From the cell containing the given text, extract its center point as [X, Y] coordinate. 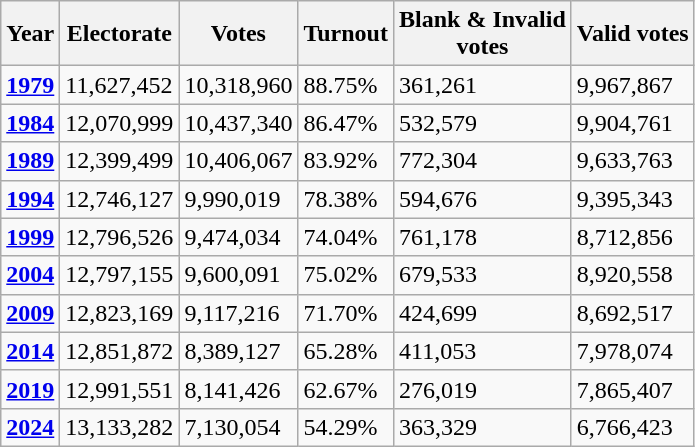
83.92% [346, 161]
54.29% [346, 427]
2009 [30, 313]
6,766,423 [632, 427]
Blank & Invalidvotes [482, 34]
594,676 [482, 199]
9,474,034 [238, 237]
12,746,127 [120, 199]
12,399,499 [120, 161]
12,070,999 [120, 123]
2014 [30, 351]
8,141,426 [238, 389]
9,117,216 [238, 313]
9,600,091 [238, 275]
12,823,169 [120, 313]
276,019 [482, 389]
363,329 [482, 427]
8,692,517 [632, 313]
65.28% [346, 351]
1989 [30, 161]
532,579 [482, 123]
13,133,282 [120, 427]
9,395,343 [632, 199]
10,406,067 [238, 161]
8,920,558 [632, 275]
7,130,054 [238, 427]
Turnout [346, 34]
7,865,407 [632, 389]
Electorate [120, 34]
2024 [30, 427]
2019 [30, 389]
11,627,452 [120, 85]
Year [30, 34]
761,178 [482, 237]
75.02% [346, 275]
9,904,761 [632, 123]
71.70% [346, 313]
78.38% [346, 199]
74.04% [346, 237]
9,990,019 [238, 199]
88.75% [346, 85]
8,712,856 [632, 237]
Valid votes [632, 34]
1999 [30, 237]
1979 [30, 85]
424,699 [482, 313]
8,389,127 [238, 351]
Votes [238, 34]
411,053 [482, 351]
12,797,155 [120, 275]
9,967,867 [632, 85]
1994 [30, 199]
62.67% [346, 389]
679,533 [482, 275]
86.47% [346, 123]
12,851,872 [120, 351]
361,261 [482, 85]
1984 [30, 123]
772,304 [482, 161]
10,318,960 [238, 85]
2004 [30, 275]
7,978,074 [632, 351]
10,437,340 [238, 123]
9,633,763 [632, 161]
12,796,526 [120, 237]
12,991,551 [120, 389]
